Search for the cell housing the specified text and yield its (x, y) center coordinate. 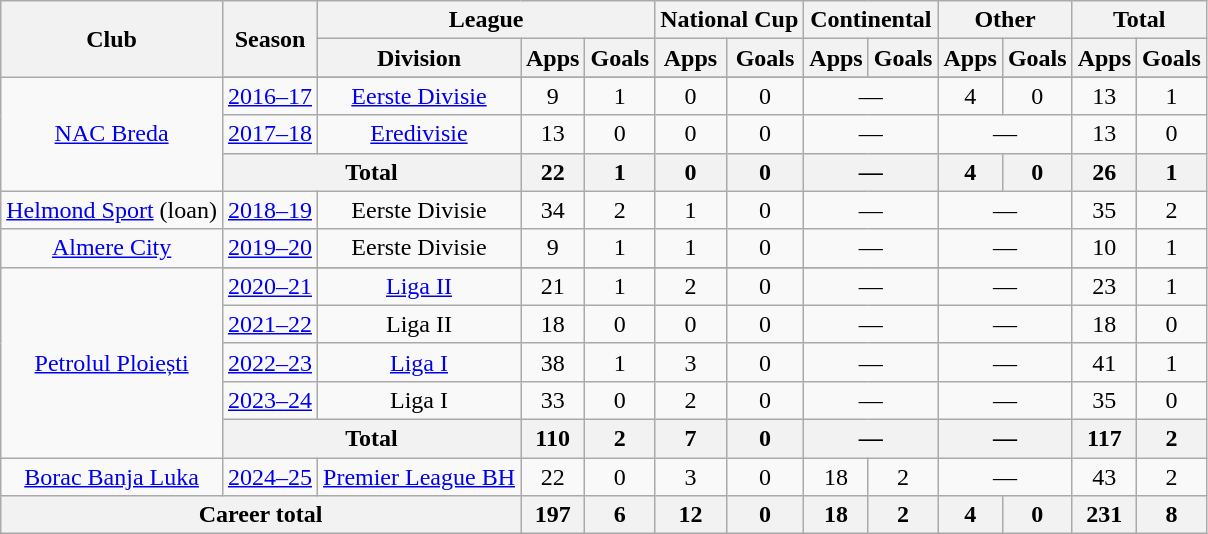
2019–20 (270, 248)
Career total (261, 515)
2024–25 (270, 477)
Borac Banja Luka (112, 477)
110 (552, 438)
10 (1104, 248)
Premier League BH (420, 477)
2021–22 (270, 324)
Other (1005, 20)
Helmond Sport (loan) (112, 210)
26 (1104, 172)
Almere City (112, 248)
43 (1104, 477)
38 (552, 362)
National Cup (730, 20)
Eredivisie (420, 134)
231 (1104, 515)
117 (1104, 438)
League (486, 20)
Petrolul Ploiești (112, 362)
2023–24 (270, 400)
7 (691, 438)
2020–21 (270, 286)
34 (552, 210)
2016–17 (270, 96)
8 (1172, 515)
12 (691, 515)
33 (552, 400)
41 (1104, 362)
2017–18 (270, 134)
NAC Breda (112, 134)
23 (1104, 286)
Club (112, 39)
Season (270, 39)
Continental (871, 20)
21 (552, 286)
Division (420, 58)
2018–19 (270, 210)
6 (620, 515)
197 (552, 515)
2022–23 (270, 362)
